Extract the [X, Y] coordinate from the center of the cell holding the provided text.  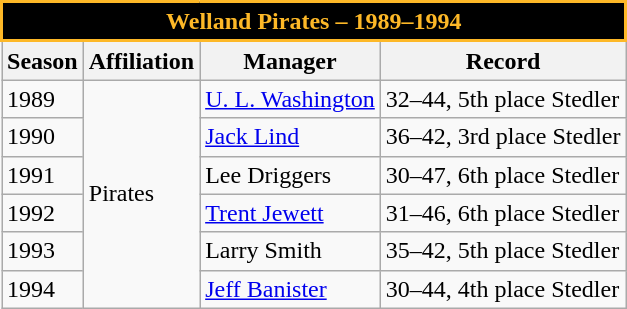
31–46, 6th place Stedler [503, 213]
1993 [43, 251]
32–44, 5th place Stedler [503, 99]
Manager [290, 60]
1994 [43, 289]
Trent Jewett [290, 213]
Welland Pirates – 1989–1994 [314, 22]
1989 [43, 99]
30–44, 4th place Stedler [503, 289]
1992 [43, 213]
U. L. Washington [290, 99]
Larry Smith [290, 251]
Affiliation [141, 60]
30–47, 6th place Stedler [503, 175]
36–42, 3rd place Stedler [503, 137]
Record [503, 60]
Pirates [141, 194]
1991 [43, 175]
35–42, 5th place Stedler [503, 251]
Jack Lind [290, 137]
1990 [43, 137]
Jeff Banister [290, 289]
Season [43, 60]
Lee Driggers [290, 175]
